Pinpoint the cell where the given text exists, returning its (X, Y) midpoint coordinate. 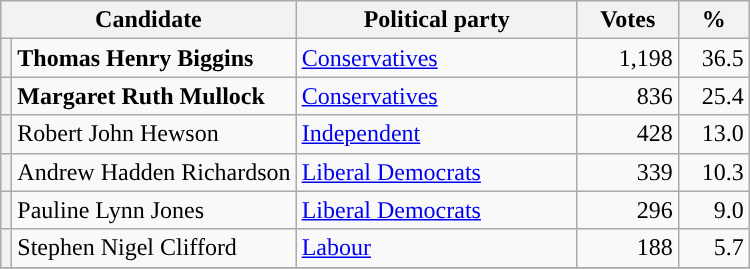
188 (628, 248)
296 (628, 210)
Candidate (148, 20)
Votes (628, 20)
428 (628, 134)
1,198 (628, 58)
9.0 (714, 210)
Political party (436, 20)
Independent (436, 134)
10.3 (714, 172)
25.4 (714, 96)
836 (628, 96)
Andrew Hadden Richardson (154, 172)
339 (628, 172)
5.7 (714, 248)
% (714, 20)
13.0 (714, 134)
Labour (436, 248)
Stephen Nigel Clifford (154, 248)
Pauline Lynn Jones (154, 210)
Margaret Ruth Mullock (154, 96)
Robert John Hewson (154, 134)
36.5 (714, 58)
Thomas Henry Biggins (154, 58)
